Pinpoint the cell where the given text exists, returning its [X, Y] midpoint coordinate. 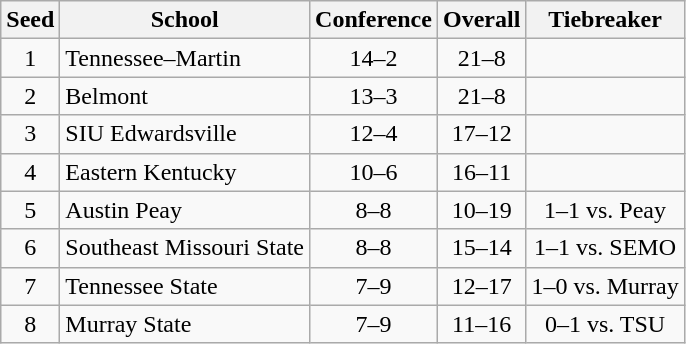
School [185, 20]
7 [30, 286]
1–1 vs. Peay [605, 210]
Seed [30, 20]
4 [30, 172]
8 [30, 324]
1 [30, 58]
16–11 [481, 172]
10–19 [481, 210]
1–0 vs. Murray [605, 286]
6 [30, 248]
5 [30, 210]
Belmont [185, 96]
Murray State [185, 324]
10–6 [374, 172]
0–1 vs. TSU [605, 324]
13–3 [374, 96]
Austin Peay [185, 210]
Eastern Kentucky [185, 172]
15–14 [481, 248]
Conference [374, 20]
3 [30, 134]
Overall [481, 20]
2 [30, 96]
1–1 vs. SEMO [605, 248]
17–12 [481, 134]
Tennessee–Martin [185, 58]
12–17 [481, 286]
Tiebreaker [605, 20]
11–16 [481, 324]
Southeast Missouri State [185, 248]
Tennessee State [185, 286]
SIU Edwardsville [185, 134]
14–2 [374, 58]
12–4 [374, 134]
